Provide the [x, y] coordinate of the cell's center where the given text is located.  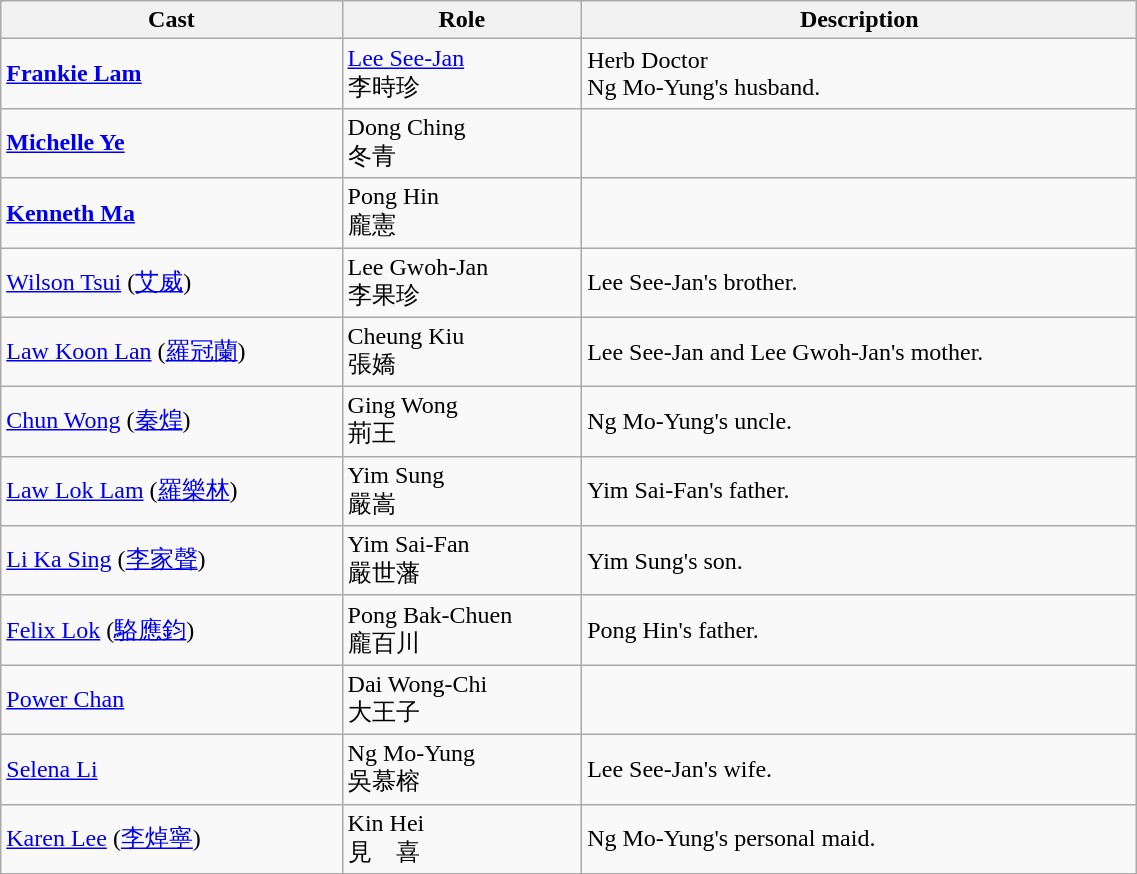
Lee See-Jan and Lee Gwoh-Jan's mother. [860, 352]
Michelle Ye [172, 143]
Law Lok Lam (羅樂林) [172, 491]
Yim Sai-Fan 嚴世藩 [462, 561]
Description [860, 20]
Lee See-Jan's wife. [860, 769]
Power Chan [172, 700]
Ging Wong 荊王 [462, 422]
Frankie Lam [172, 74]
Yim Sung's son. [860, 561]
Pong Hin 龐憲 [462, 213]
Yim Sung 嚴嵩 [462, 491]
Chun Wong (秦煌) [172, 422]
Cheung Kiu 張嬌 [462, 352]
Karen Lee (李焯寧) [172, 839]
Cast [172, 20]
Law Koon Lan (羅冠蘭) [172, 352]
Ng Mo-Yung 吳慕榕 [462, 769]
Dai Wong-Chi 大王子 [462, 700]
Selena Li [172, 769]
Wilson Tsui (艾威) [172, 283]
Ng Mo-Yung's uncle. [860, 422]
Li Ka Sing (李家聲) [172, 561]
Ng Mo-Yung's personal maid. [860, 839]
Pong Hin's father. [860, 630]
Felix Lok (駱應鈞) [172, 630]
Dong Ching 冬青 [462, 143]
Lee Gwoh-Jan 李果珍 [462, 283]
Kenneth Ma [172, 213]
Herb Doctor Ng Mo-Yung's husband. [860, 74]
Lee See-Jan 李時珍 [462, 74]
Lee See-Jan's brother. [860, 283]
Kin Hei 見 喜 [462, 839]
Yim Sai-Fan's father. [860, 491]
Pong Bak-Chuen 龐百川 [462, 630]
Role [462, 20]
